Locate the cell with the specified text and output its (X, Y) center coordinate. 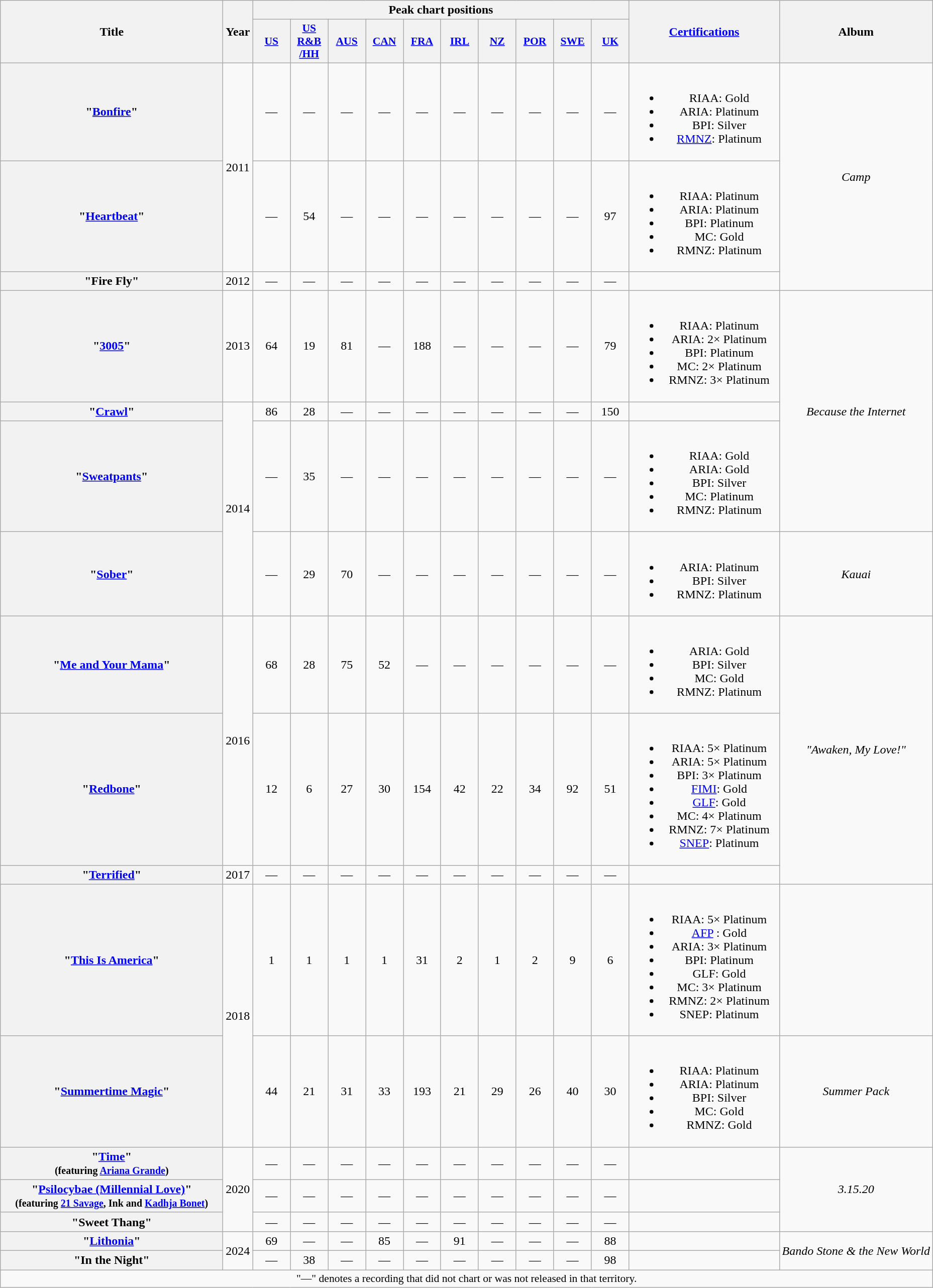
91 (459, 1241)
86 (271, 411)
POR (535, 41)
85 (385, 1241)
70 (347, 574)
188 (422, 347)
RIAA: PlatinumARIA: PlatinumBPI: PlatinumMC: GoldRMNZ: Platinum (704, 216)
"3005" (112, 347)
"Psilocybae (Millennial Love)"(featuring 21 Savage, Ink and Kadhja Bonet) (112, 1196)
RIAA: GoldARIA: PlatinumBPI: SilverRMNZ: Platinum (704, 112)
"Sweet Thang" (112, 1222)
"Time"(featuring Ariana Grande) (112, 1163)
"—" denotes a recording that did not chart or was not released in that territory. (467, 1279)
Bando Stone & the New World (856, 1250)
2011 (238, 167)
CAN (385, 41)
68 (271, 665)
75 (347, 665)
"Awaken, My Love!" (856, 750)
19 (309, 347)
52 (385, 665)
97 (610, 216)
26 (535, 1091)
34 (535, 789)
RIAA: PlatinumARIA: 2× PlatinumBPI: PlatinumMC: 2× PlatinumRMNZ: 3× Platinum (704, 347)
2016 (238, 740)
51 (610, 789)
27 (347, 789)
"Me and Your Mama" (112, 665)
42 (459, 789)
USR&B/HH (309, 41)
64 (271, 347)
"Heartbeat" (112, 216)
3.15.20 (856, 1189)
12 (271, 789)
"Bonfire" (112, 112)
2013 (238, 347)
"In the Night" (112, 1260)
"Crawl" (112, 411)
33 (385, 1091)
"This Is America" (112, 960)
Summer Pack (856, 1091)
193 (422, 1091)
35 (309, 476)
SWE (573, 41)
RIAA: GoldARIA: GoldBPI: SilverMC: PlatinumRMNZ: Platinum (704, 476)
ARIA: GoldBPI: SilverMC: GoldRMNZ: Platinum (704, 665)
2012 (238, 281)
RIAA: PlatinumARIA: PlatinumBPI: SilverMC: GoldRMNZ: Gold (704, 1091)
2018 (238, 1016)
Kauai (856, 574)
Year (238, 32)
98 (610, 1260)
"Summertime Magic" (112, 1091)
2014 (238, 509)
"Sweatpants" (112, 476)
2024 (238, 1250)
54 (309, 216)
154 (422, 789)
22 (497, 789)
Certifications (704, 32)
"Terrified" (112, 875)
88 (610, 1241)
44 (271, 1091)
RIAA: 5× PlatinumARIA: 5× PlatinumBPI: 3× PlatinumFIMI: GoldGLF: GoldMC: 4× PlatinumRMNZ: 7× PlatinumSNEP: Platinum (704, 789)
US (271, 41)
Peak chart positions (441, 10)
2020 (238, 1189)
79 (610, 347)
Because the Internet (856, 411)
UK (610, 41)
81 (347, 347)
RIAA: 5× PlatinumAFP : GoldARIA: 3× PlatinumBPI: PlatinumGLF: GoldMC: 3× PlatinumRMNZ: 2× PlatinumSNEP: Platinum (704, 960)
2017 (238, 875)
FRA (422, 41)
40 (573, 1091)
Title (112, 32)
38 (309, 1260)
"Fire Fly" (112, 281)
69 (271, 1241)
"Lithonia" (112, 1241)
150 (610, 411)
NZ (497, 41)
9 (573, 960)
92 (573, 789)
AUS (347, 41)
ARIA: PlatinumBPI: SilverRMNZ: Platinum (704, 574)
Album (856, 32)
IRL (459, 41)
Camp (856, 177)
"Redbone" (112, 789)
"Sober" (112, 574)
